Return the (x, y) coordinate for the center point of the cell that contains the specified text.  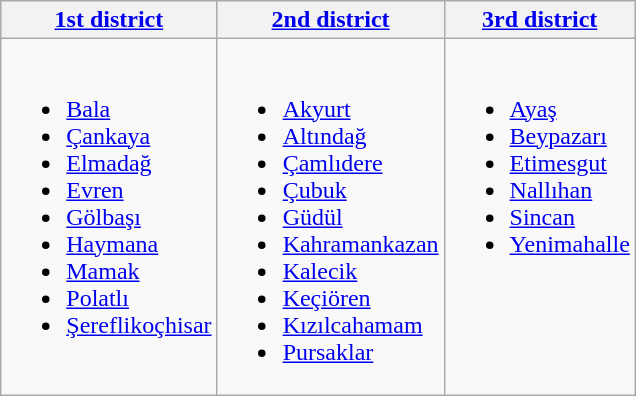
BalaÇankayaElmadağEvrenGölbaşıHaymanaMamakPolatlıŞereflikoçhisar (109, 217)
2nd district (330, 20)
AyaşBeypazarıEtimesgutNallıhanSincanYenimahalle (540, 217)
1st district (109, 20)
AkyurtAltındağÇamlıdereÇubukGüdülKahramankazanKalecikKeçiörenKızılcahamamPursaklar (330, 217)
3rd district (540, 20)
